Scan for the cell matching the given text and deliver its [X, Y] coordinate at center. 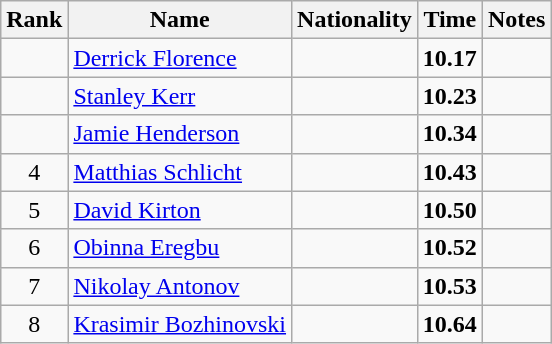
David Kirton [180, 210]
10.53 [450, 286]
6 [34, 248]
10.17 [450, 58]
Name [180, 20]
Stanley Kerr [180, 96]
Nationality [355, 20]
Obinna Eregbu [180, 248]
Notes [516, 20]
10.34 [450, 134]
Time [450, 20]
Nikolay Antonov [180, 286]
4 [34, 172]
10.64 [450, 324]
7 [34, 286]
10.43 [450, 172]
Krasimir Bozhinovski [180, 324]
10.52 [450, 248]
Rank [34, 20]
10.23 [450, 96]
10.50 [450, 210]
Matthias Schlicht [180, 172]
Derrick Florence [180, 58]
Jamie Henderson [180, 134]
5 [34, 210]
8 [34, 324]
